Find where the given text appears and provide that cell's center as (x, y) coordinate. 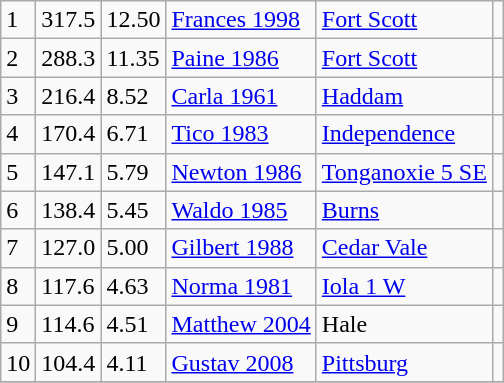
114.6 (68, 324)
Tico 1983 (241, 134)
5.79 (134, 172)
147.1 (68, 172)
Haddam (404, 96)
Independence (404, 134)
Cedar Vale (404, 248)
7 (18, 248)
117.6 (68, 286)
5 (18, 172)
2 (18, 58)
8.52 (134, 96)
170.4 (68, 134)
138.4 (68, 210)
Frances 1998 (241, 20)
12.50 (134, 20)
216.4 (68, 96)
4.63 (134, 286)
8 (18, 286)
10 (18, 362)
4.51 (134, 324)
11.35 (134, 58)
Hale (404, 324)
Carla 1961 (241, 96)
Norma 1981 (241, 286)
1 (18, 20)
Waldo 1985 (241, 210)
Tonganoxie 5 SE (404, 172)
Gilbert 1988 (241, 248)
6 (18, 210)
9 (18, 324)
5.45 (134, 210)
Burns (404, 210)
Gustav 2008 (241, 362)
3 (18, 96)
6.71 (134, 134)
5.00 (134, 248)
127.0 (68, 248)
Newton 1986 (241, 172)
Pittsburg (404, 362)
104.4 (68, 362)
Paine 1986 (241, 58)
288.3 (68, 58)
317.5 (68, 20)
4 (18, 134)
4.11 (134, 362)
Matthew 2004 (241, 324)
Iola 1 W (404, 286)
